Scan for the cell matching the given text and deliver its [X, Y] coordinate at center. 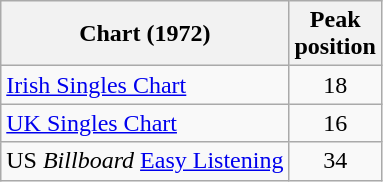
16 [335, 123]
Irish Singles Chart [145, 85]
Chart (1972) [145, 34]
US Billboard Easy Listening [145, 161]
18 [335, 85]
Peakposition [335, 34]
34 [335, 161]
UK Singles Chart [145, 123]
